Scan for the cell matching the given text and deliver its [x, y] coordinate at center. 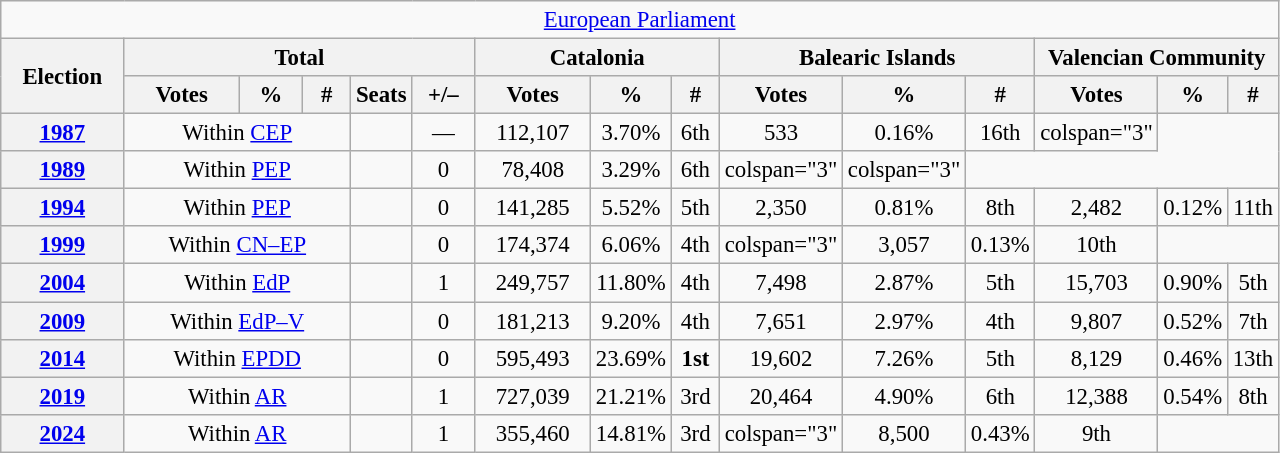
13th [1252, 358]
355,460 [533, 433]
1994 [62, 208]
4.90% [904, 396]
7th [1252, 321]
78,408 [533, 170]
European Parliament [640, 20]
181,213 [533, 321]
Balearic Islands [876, 58]
595,493 [533, 358]
9.20% [632, 321]
9th [1096, 433]
2024 [62, 433]
6.06% [632, 245]
Within EdP [238, 283]
0.54% [1192, 396]
0.90% [1192, 283]
Within EdP–V [238, 321]
11th [1252, 208]
Total [300, 58]
8,500 [904, 433]
— [444, 133]
9,807 [1096, 321]
2019 [62, 396]
0.46% [1192, 358]
533 [780, 133]
21.21% [632, 396]
+/– [444, 95]
19,602 [780, 358]
5.52% [632, 208]
23.69% [632, 358]
2014 [62, 358]
16th [1000, 133]
12,388 [1096, 396]
Within EPDD [238, 358]
727,039 [533, 396]
3,057 [904, 245]
0.81% [904, 208]
3.29% [632, 170]
15,703 [1096, 283]
Election [62, 76]
14.81% [632, 433]
1989 [62, 170]
20,464 [780, 396]
11.80% [632, 283]
0.16% [904, 133]
1987 [62, 133]
0.43% [1000, 433]
7,651 [780, 321]
10th [1096, 245]
Catalonia [598, 58]
2,350 [780, 208]
Within CN–EP [238, 245]
2.87% [904, 283]
1st [695, 358]
Valencian Community [1157, 58]
2009 [62, 321]
141,285 [533, 208]
Seats [382, 95]
3.70% [632, 133]
1999 [62, 245]
7,498 [780, 283]
249,757 [533, 283]
0.13% [1000, 245]
174,374 [533, 245]
2004 [62, 283]
2,482 [1096, 208]
2.97% [904, 321]
Within CEP [238, 133]
0.12% [1192, 208]
7.26% [904, 358]
112,107 [533, 133]
8,129 [1096, 358]
0.52% [1192, 321]
